Pinpoint the cell where the given text exists, returning its (X, Y) midpoint coordinate. 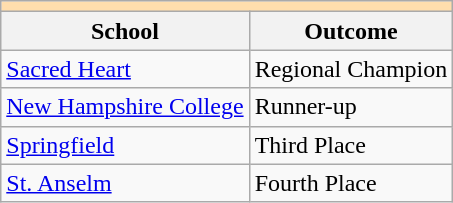
School (125, 31)
Runner-up (351, 107)
Outcome (351, 31)
Third Place (351, 145)
New Hampshire College (125, 107)
Sacred Heart (125, 69)
Regional Champion (351, 69)
Fourth Place (351, 183)
St. Anselm (125, 183)
Springfield (125, 145)
